Pinpoint the cell where the given text exists, returning its [x, y] midpoint coordinate. 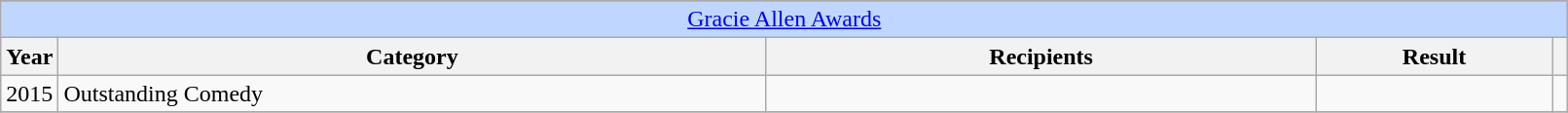
Result [1434, 56]
Gracie Allen Awards [784, 19]
Outstanding Comedy [413, 94]
2015 [29, 94]
Category [413, 56]
Recipients [1041, 56]
Year [29, 56]
